Locate the cell with the specified text and output its (X, Y) center coordinate. 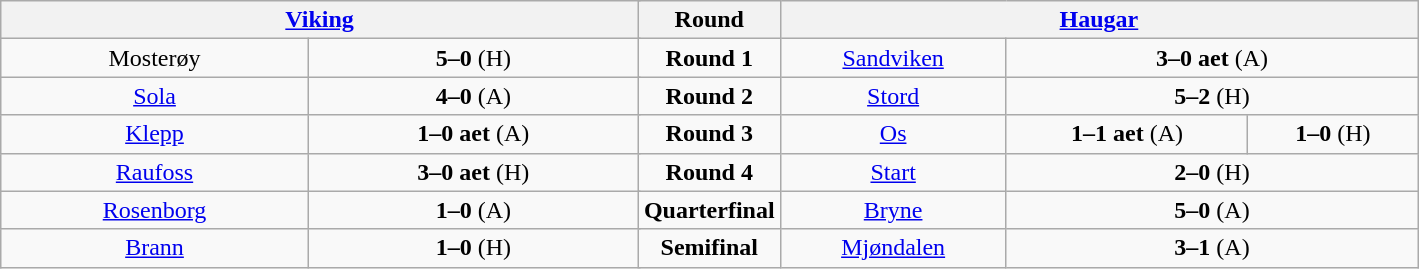
1–0 aet (A) (473, 134)
3–1 (A) (1212, 248)
Bryne (893, 210)
2–0 (H) (1212, 172)
Sola (155, 96)
Round 2 (709, 96)
Mjøndalen (893, 248)
Mosterøy (155, 58)
Round (709, 20)
Round 1 (709, 58)
3–0 aet (A) (1212, 58)
Rosenborg (155, 210)
Os (893, 134)
Haugar (1099, 20)
Brann (155, 248)
Raufoss (155, 172)
1–1 aet (A) (1127, 134)
5–0 (H) (473, 58)
Sandviken (893, 58)
5–0 (A) (1212, 210)
Round 3 (709, 134)
5–2 (H) (1212, 96)
Stord (893, 96)
Quarterfinal (709, 210)
4–0 (A) (473, 96)
Semifinal (709, 248)
1–0 (A) (473, 210)
Round 4 (709, 172)
Start (893, 172)
Viking (320, 20)
Klepp (155, 134)
3–0 aet (H) (473, 172)
